Detect which cell encompasses the target text, then output its [X, Y] center coordinate. 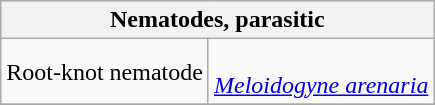
Nematodes, parasitic [218, 20]
Meloidogyne arenaria [320, 72]
Root-knot nematode [105, 72]
